Capture the cell that displays the provided text and extract its (x, y) central coordinate. 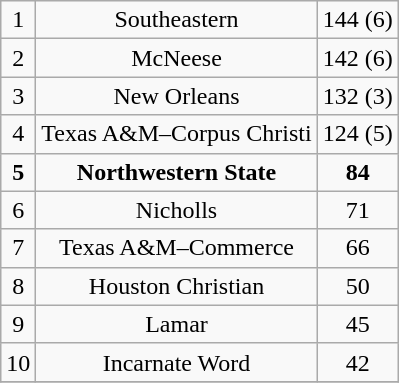
84 (358, 172)
Texas A&M–Commerce (176, 248)
66 (358, 248)
124 (5) (358, 134)
9 (18, 324)
Nicholls (176, 210)
Southeastern (176, 20)
42 (358, 362)
8 (18, 286)
144 (6) (358, 20)
132 (3) (358, 96)
New Orleans (176, 96)
10 (18, 362)
Lamar (176, 324)
Texas A&M–Corpus Christi (176, 134)
Houston Christian (176, 286)
4 (18, 134)
50 (358, 286)
2 (18, 58)
6 (18, 210)
71 (358, 210)
5 (18, 172)
Northwestern State (176, 172)
3 (18, 96)
45 (358, 324)
Incarnate Word (176, 362)
7 (18, 248)
1 (18, 20)
McNeese (176, 58)
142 (6) (358, 58)
